Extract the [X, Y] coordinate from the center of the cell holding the provided text.  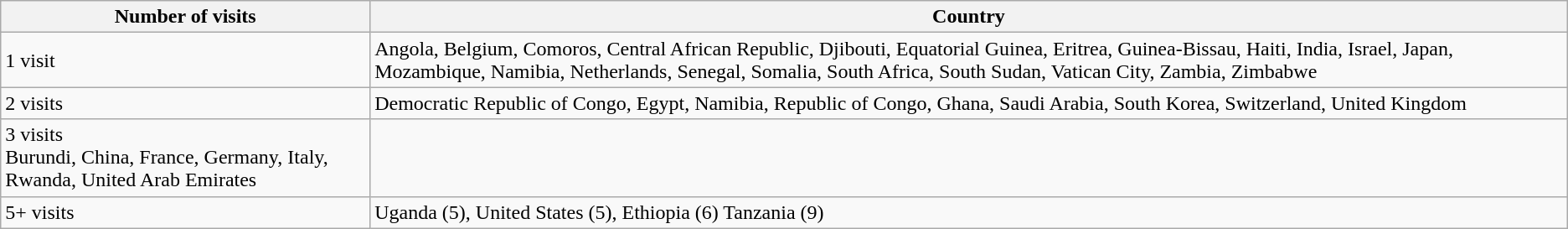
1 visit [186, 60]
Country [969, 17]
Democratic Republic of Congo, Egypt, Namibia, Republic of Congo, Ghana, Saudi Arabia, South Korea, Switzerland, United Kingdom [969, 103]
2 visits [186, 103]
5+ visits [186, 212]
Number of visits [186, 17]
Uganda (5), United States (5), Ethiopia (6) Tanzania (9) [969, 212]
3 visitsBurundi, China, France, Germany, Italy, Rwanda, United Arab Emirates [186, 158]
